From the cell containing the given text, extract its center point as [x, y] coordinate. 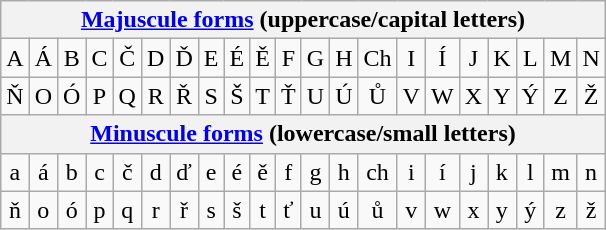
j [473, 172]
E [211, 58]
Á [43, 58]
š [237, 210]
T [263, 96]
g [315, 172]
Ď [184, 58]
ž [591, 210]
Ch [378, 58]
ý [530, 210]
Ř [184, 96]
C [100, 58]
Ž [591, 96]
e [211, 172]
P [100, 96]
ch [378, 172]
Č [127, 58]
K [502, 58]
v [411, 210]
Minuscule forms (lowercase/small letters) [303, 134]
p [100, 210]
n [591, 172]
o [43, 210]
é [237, 172]
O [43, 96]
č [127, 172]
X [473, 96]
m [560, 172]
r [155, 210]
Majuscule forms (uppercase/capital letters) [303, 20]
R [155, 96]
Ů [378, 96]
ě [263, 172]
h [344, 172]
w [442, 210]
Ú [344, 96]
M [560, 58]
Q [127, 96]
Ň [15, 96]
B [72, 58]
x [473, 210]
U [315, 96]
k [502, 172]
ť [288, 210]
d [155, 172]
Z [560, 96]
H [344, 58]
ň [15, 210]
A [15, 58]
W [442, 96]
N [591, 58]
s [211, 210]
D [155, 58]
ů [378, 210]
V [411, 96]
Í [442, 58]
Ó [72, 96]
y [502, 210]
f [288, 172]
b [72, 172]
Ý [530, 96]
F [288, 58]
L [530, 58]
á [43, 172]
i [411, 172]
É [237, 58]
ó [72, 210]
c [100, 172]
ř [184, 210]
a [15, 172]
t [263, 210]
l [530, 172]
Ě [263, 58]
ú [344, 210]
S [211, 96]
J [473, 58]
G [315, 58]
q [127, 210]
Y [502, 96]
I [411, 58]
z [560, 210]
í [442, 172]
Š [237, 96]
Ť [288, 96]
ď [184, 172]
u [315, 210]
